Return the (x, y) coordinate for the center point of the cell that contains the specified text.  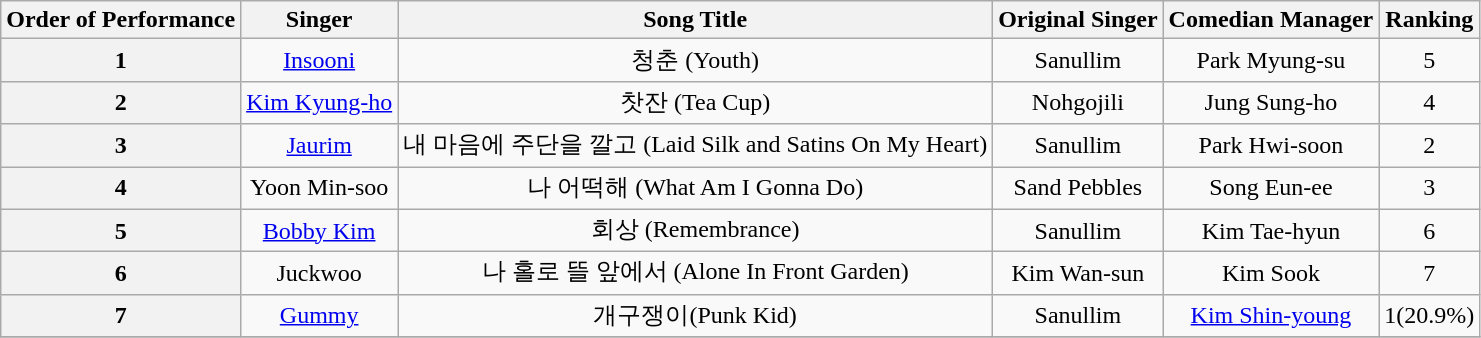
Yoon Min-soo (320, 188)
Ranking (1430, 20)
Song Eun-ee (1271, 188)
Kim Tae-hyun (1271, 230)
Park Hwi-soon (1271, 146)
Comedian Manager (1271, 20)
Insooni (320, 60)
Kim Sook (1271, 274)
Song Title (696, 20)
Jung Sung-ho (1271, 102)
Bobby Kim (320, 230)
Kim Shin-young (1271, 316)
청춘 (Youth) (696, 60)
Kim Kyung-ho (320, 102)
Order of Performance (121, 20)
Sand Pebbles (1078, 188)
Original Singer (1078, 20)
개구쟁이(Punk Kid) (696, 316)
Jaurim (320, 146)
찻잔 (Tea Cup) (696, 102)
나 홀로 뜰 앞에서 (Alone In Front Garden) (696, 274)
1(20.9%) (1430, 316)
내 마음에 주단을 깔고 (Laid Silk and Satins On My Heart) (696, 146)
1 (121, 60)
Nohgojili (1078, 102)
Park Myung-su (1271, 60)
Gummy (320, 316)
회상 (Remembrance) (696, 230)
나 어떡해 (What Am I Gonna Do) (696, 188)
Juckwoo (320, 274)
Singer (320, 20)
Kim Wan-sun (1078, 274)
